Return [x, y] of the center of cell containing provided text 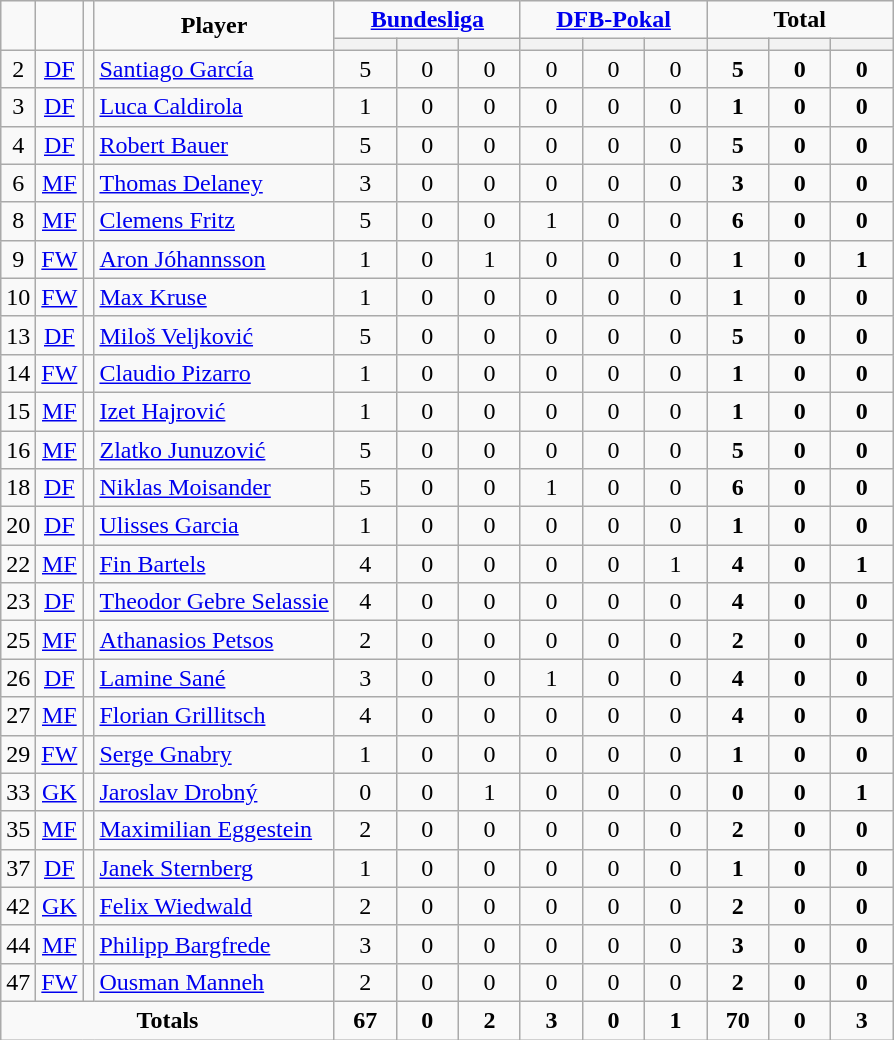
42 [18, 906]
70 [738, 1020]
Athanasios Petsos [214, 640]
Clemens Fritz [214, 221]
Lamine Sané [214, 678]
Jaroslav Drobný [214, 792]
20 [18, 526]
23 [18, 602]
Izet Hajrović [214, 411]
Ousman Manneh [214, 982]
Maximilian Eggestein [214, 830]
26 [18, 678]
Thomas Delaney [214, 183]
Luca Caldirola [214, 107]
Aron Jóhannsson [214, 259]
44 [18, 944]
Claudio Pizarro [214, 373]
Philipp Bargfrede [214, 944]
35 [18, 830]
DFB-Pokal [613, 20]
Totals [168, 1020]
Felix Wiedwald [214, 906]
Theodor Gebre Selassie [214, 602]
47 [18, 982]
15 [18, 411]
18 [18, 488]
Player [214, 26]
Zlatko Junuzović [214, 449]
16 [18, 449]
33 [18, 792]
Bundesliga [427, 20]
Serge Gnabry [214, 754]
8 [18, 221]
25 [18, 640]
Niklas Moisander [214, 488]
Miloš Veljković [214, 335]
Max Kruse [214, 297]
Florian Grillitsch [214, 716]
Janek Sternberg [214, 868]
14 [18, 373]
9 [18, 259]
Ulisses Garcia [214, 526]
Fin Bartels [214, 564]
Robert Bauer [214, 145]
29 [18, 754]
Total [800, 20]
Santiago García [214, 69]
10 [18, 297]
67 [365, 1020]
27 [18, 716]
13 [18, 335]
22 [18, 564]
37 [18, 868]
